Extract the [x, y] coordinate from the center of the cell holding the provided text.  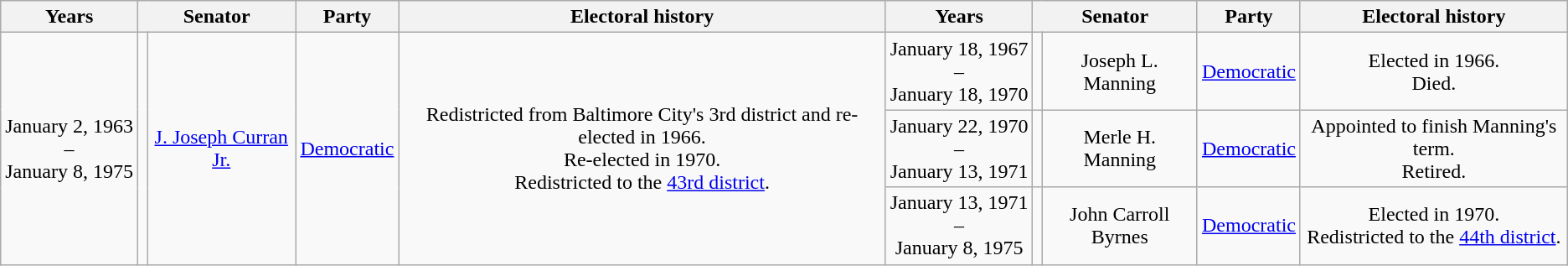
J. Joseph Curran Jr. [221, 149]
Redistricted from Baltimore City's 3rd district and re-elected in 1966.Re-elected in 1970.Redistricted to the 43rd district. [642, 149]
January 22, 1970–January 13, 1971 [959, 149]
January 18, 1967–January 18, 1970 [959, 71]
Elected in 1970.Redistricted to the 44th district. [1434, 226]
Elected in 1966.Died. [1434, 71]
Merle H. Manning [1119, 149]
John Carroll Byrnes [1119, 226]
January 2, 1963–January 8, 1975 [70, 149]
Appointed to finish Manning's term.Retired. [1434, 149]
January 13, 1971–January 8, 1975 [959, 226]
Joseph L. Manning [1119, 71]
